Scan for the cell matching the given text and deliver its (X, Y) coordinate at center. 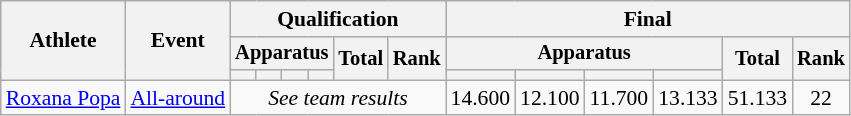
Roxana Popa (64, 98)
13.133 (688, 98)
Event (178, 40)
See team results (338, 98)
All-around (178, 98)
12.100 (550, 98)
51.133 (758, 98)
14.600 (480, 98)
22 (821, 98)
Final (648, 19)
11.700 (620, 98)
Athlete (64, 40)
Qualification (338, 19)
